Locate the cell with the specified text and output its (X, Y) center coordinate. 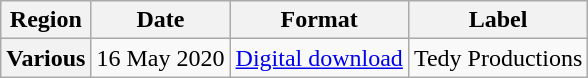
Region (46, 20)
Various (46, 58)
Date (160, 20)
Label (498, 20)
16 May 2020 (160, 58)
Format (319, 20)
Tedy Productions (498, 58)
Digital download (319, 58)
